Pinpoint the cell where the given text exists, returning its [x, y] midpoint coordinate. 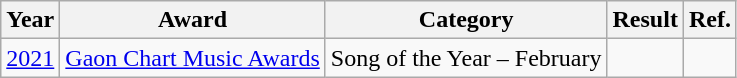
Award [193, 20]
Gaon Chart Music Awards [193, 58]
Song of the Year – February [466, 58]
Category [466, 20]
2021 [30, 58]
Result [645, 20]
Year [30, 20]
Ref. [710, 20]
